Search for the cell housing the specified text and yield its [X, Y] center coordinate. 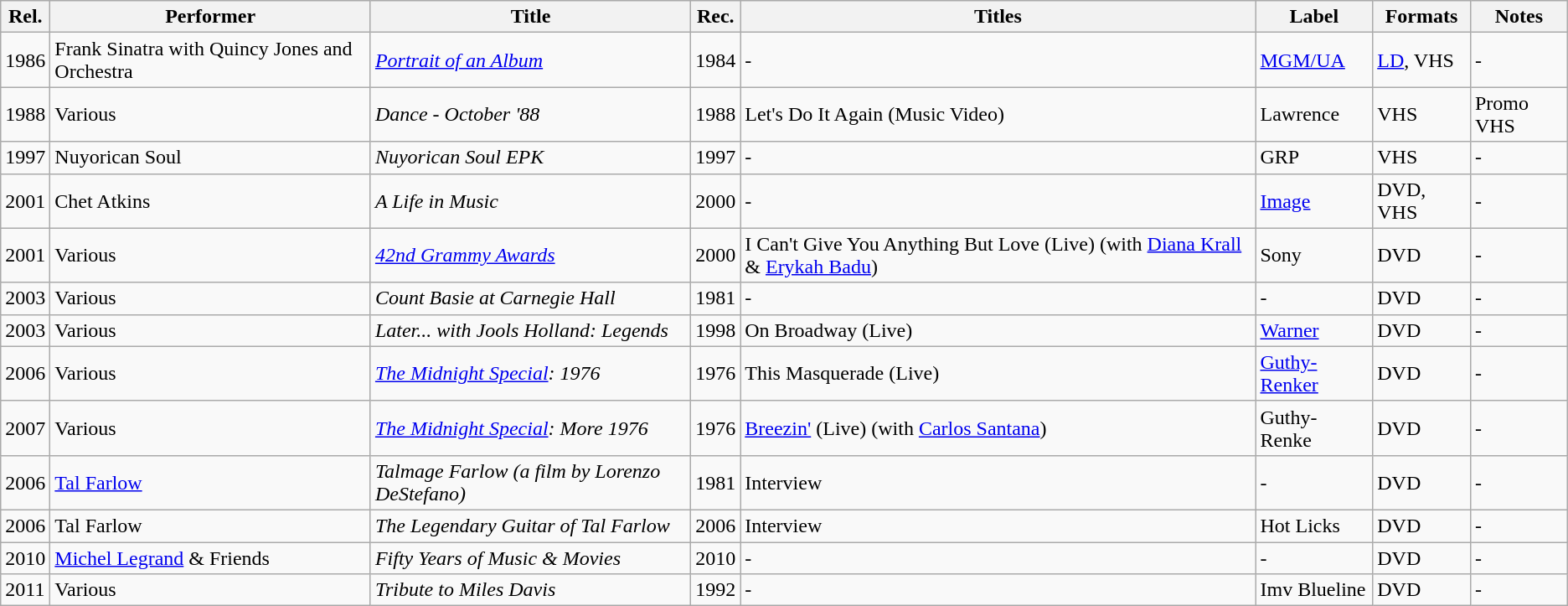
Let's Do It Again (Music Video) [998, 114]
Talmage Farlow (a film by Lorenzo DeStefano) [530, 483]
Lawrence [1314, 114]
Label [1314, 17]
2007 [25, 427]
The Legendary Guitar of Tal Farlow [530, 526]
Notes [1519, 17]
Warner [1314, 330]
Titles [998, 17]
Michel Legrand & Friends [211, 557]
Imv Blueline [1314, 590]
LD, VHS [1422, 60]
1998 [715, 330]
Image [1314, 201]
This Masquerade (Live) [998, 374]
Performer [211, 17]
Portrait of an Album [530, 60]
Formats [1422, 17]
Sony [1314, 255]
Dance - October '88 [530, 114]
Hot Licks [1314, 526]
The Midnight Special: More 1976 [530, 427]
Count Basie at Carnegie Hall [530, 298]
Frank Sinatra with Quincy Jones and Orchestra [211, 60]
Promo VHS [1519, 114]
Rec. [715, 17]
I Can't Give You Anything But Love (Live) (with Diana Krall & Erykah Badu) [998, 255]
Nuyorican Soul [211, 158]
Fifty Years of Music & Movies [530, 557]
MGM/UA [1314, 60]
Chet Atkins [211, 201]
Breezin' (Live) (with Carlos Santana) [998, 427]
1992 [715, 590]
A Life in Music [530, 201]
1984 [715, 60]
Rel. [25, 17]
On Broadway (Live) [998, 330]
Title [530, 17]
Guthy-Renker [1314, 374]
Tribute to Miles Davis [530, 590]
Nuyorican Soul EPK [530, 158]
Guthy-Renke [1314, 427]
GRP [1314, 158]
The Midnight Special: 1976 [530, 374]
1986 [25, 60]
Later... with Jools Holland: Legends [530, 330]
42nd Grammy Awards [530, 255]
2011 [25, 590]
DVD, VHS [1422, 201]
